Return (X, Y) of the center of cell containing provided text 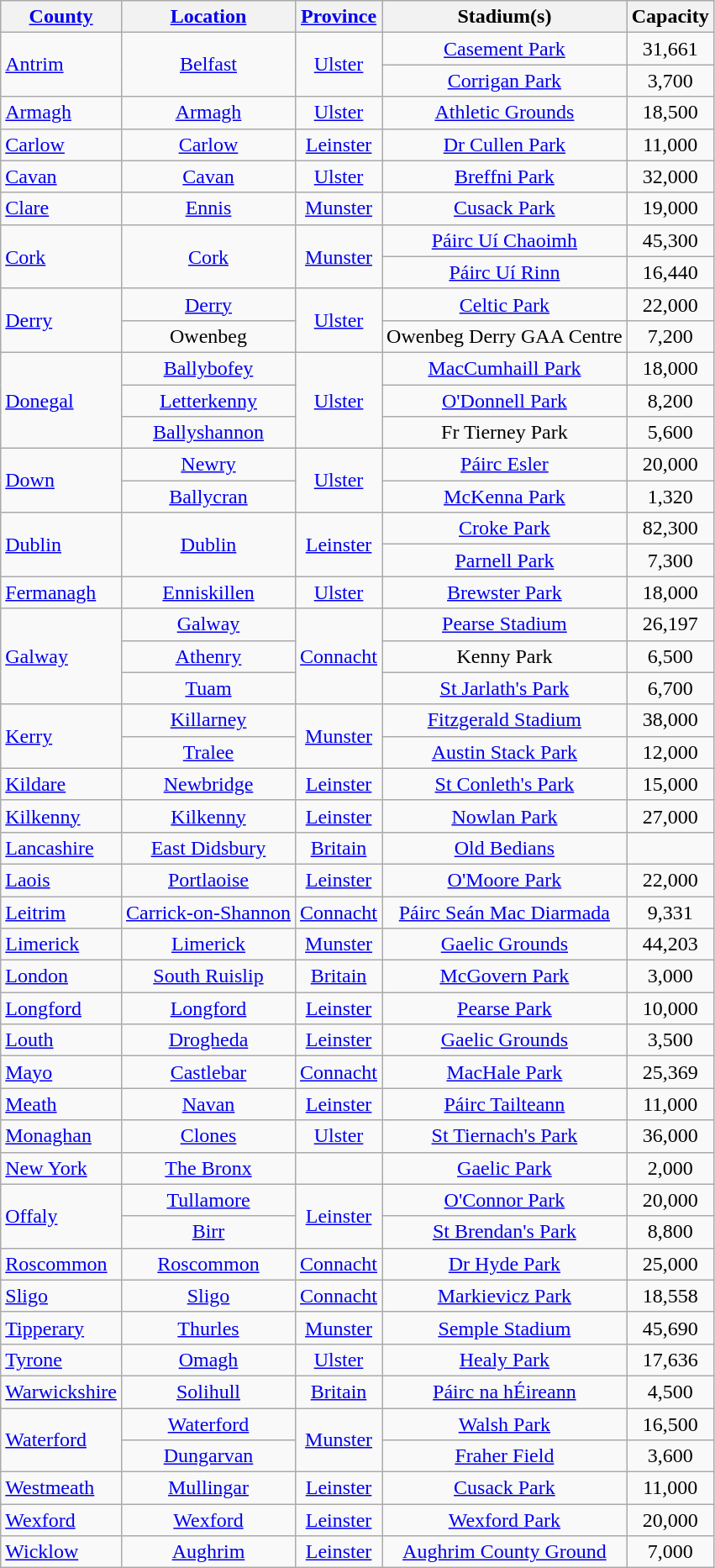
Newry (208, 465)
Province (339, 17)
Aughrim (208, 1552)
7,300 (670, 560)
17,636 (670, 1360)
Kerry (61, 736)
Wexford Park (505, 1520)
8,200 (670, 401)
16,440 (670, 272)
Dr Cullen Park (505, 145)
Tullamore (208, 1200)
Owenbeg (208, 336)
3,500 (670, 1040)
Fitzgerald Stadium (505, 720)
18,558 (670, 1296)
7,200 (670, 336)
Dungarvan (208, 1456)
Páirc Tailteann (505, 1104)
Páirc Uí Rinn (505, 272)
32,000 (670, 176)
38,000 (670, 720)
New York (61, 1168)
Dr Hyde Park (505, 1264)
Donegal (61, 400)
Breffni Park (505, 176)
3,600 (670, 1456)
Healy Park (505, 1360)
36,000 (670, 1136)
Páirc na hÉireann (505, 1392)
St Brendan's Park (505, 1232)
Lancashire (61, 848)
Páirc Uí Chaoimh (505, 240)
1,320 (670, 497)
Clare (61, 208)
Aughrim County Ground (505, 1552)
Casement Park (505, 49)
Killarney (208, 720)
Warwickshire (61, 1392)
7,000 (670, 1552)
O'Moore Park (505, 880)
South Ruislip (208, 976)
Tuam (208, 688)
O'Connor Park (505, 1200)
2,000 (670, 1168)
London (61, 976)
31,661 (670, 49)
Castlebar (208, 1072)
19,000 (670, 208)
Brewster Park (505, 592)
East Didsbury (208, 848)
18,500 (670, 113)
Belfast (208, 65)
Ballycran (208, 497)
Westmeath (61, 1488)
O'Donnell Park (505, 401)
Kildare (61, 784)
Corrigan Park (505, 81)
3,700 (670, 81)
Tralee (208, 752)
Louth (61, 1040)
Owenbeg Derry GAA Centre (505, 336)
St Conleth's Park (505, 784)
Monaghan (61, 1136)
Solihull (208, 1392)
Páirc Esler (505, 465)
MacHale Park (505, 1072)
Semple Stadium (505, 1328)
Drogheda (208, 1040)
Pearse Park (505, 1008)
Offaly (61, 1216)
Capacity (670, 17)
25,000 (670, 1264)
MacCumhaill Park (505, 368)
Fr Tierney Park (505, 433)
Athletic Grounds (505, 113)
Omagh (208, 1360)
Ennis (208, 208)
45,300 (670, 240)
Mullingar (208, 1488)
12,000 (670, 752)
McGovern Park (505, 976)
The Bronx (208, 1168)
Tyrone (61, 1360)
45,690 (670, 1328)
Enniskillen (208, 592)
16,500 (670, 1424)
Croke Park (505, 529)
Ballyshannon (208, 433)
27,000 (670, 816)
Leitrim (61, 912)
8,800 (670, 1232)
15,000 (670, 784)
Stadium(s) (505, 17)
Navan (208, 1104)
4,500 (670, 1392)
St Tiernach's Park (505, 1136)
9,331 (670, 912)
Fraher Field (505, 1456)
Birr (208, 1232)
6,500 (670, 656)
Meath (61, 1104)
Fermanagh (61, 592)
Tipperary (61, 1328)
Parnell Park (505, 560)
Celtic Park (505, 304)
Mayo (61, 1072)
Pearse Stadium (505, 624)
McKenna Park (505, 497)
Laois (61, 880)
10,000 (670, 1008)
Gaelic Park (505, 1168)
26,197 (670, 624)
44,203 (670, 944)
Markievicz Park (505, 1296)
Austin Stack Park (505, 752)
Carrick-on-Shannon (208, 912)
Location (208, 17)
St Jarlath's Park (505, 688)
3,000 (670, 976)
Wicklow (61, 1552)
25,369 (670, 1072)
Portlaoise (208, 880)
Thurles (208, 1328)
County (61, 17)
5,600 (670, 433)
Ballybofey (208, 368)
6,700 (670, 688)
Athenry (208, 656)
Newbridge (208, 784)
Kenny Park (505, 656)
82,300 (670, 529)
Antrim (61, 65)
Letterkenny (208, 401)
Walsh Park (505, 1424)
Down (61, 481)
Old Bedians (505, 848)
Páirc Seán Mac Diarmada (505, 912)
Nowlan Park (505, 816)
Clones (208, 1136)
